Locate the cell with the specified text and output its [X, Y] center coordinate. 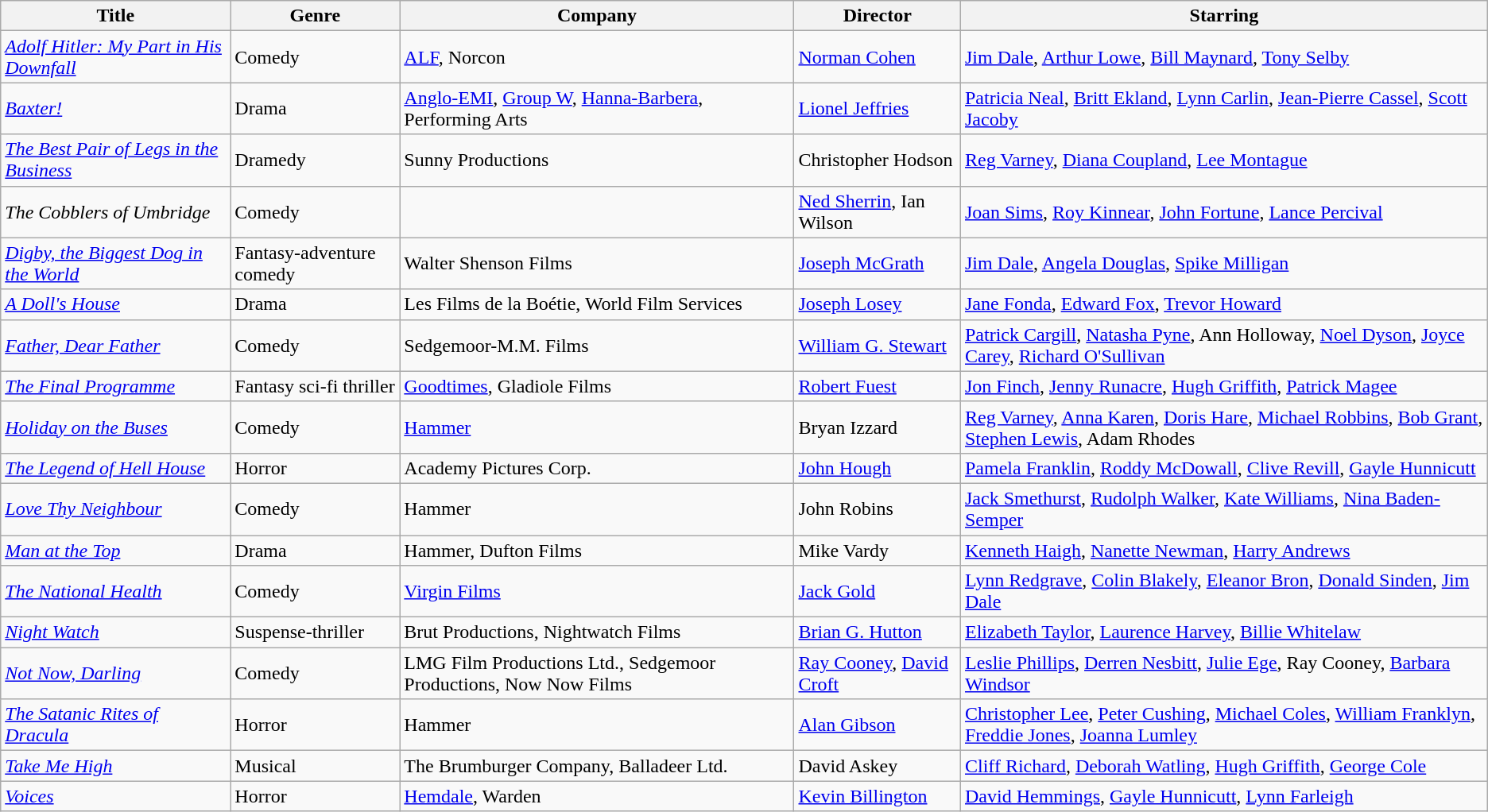
Kenneth Haigh, Nanette Newman, Harry Andrews [1224, 551]
Baxter! [116, 108]
Reg Varney, Diana Coupland, Lee Montague [1224, 160]
The Legend of Hell House [116, 468]
Love Thy Neighbour [116, 508]
Genre [315, 16]
Virgin Films [597, 591]
Musical [315, 766]
LMG Film Productions Ltd., Sedgemoor Productions, Now Now Films [597, 674]
Hammer, Dufton Films [597, 551]
Fantasy-adventure comedy [315, 264]
Norman Cohen [878, 57]
Goodtimes, Gladiole Films [597, 386]
Starring [1224, 16]
John Hough [878, 468]
Patricia Neal, Britt Ekland, Lynn Carlin, Jean-Pierre Cassel, Scott Jacoby [1224, 108]
A Doll's House [116, 304]
Jack Smethurst, Rudolph Walker, Kate Williams, Nina Baden-Semper [1224, 508]
Voices [116, 796]
Take Me High [116, 766]
Holiday on the Buses [116, 427]
Cliff Richard, Deborah Watling, Hugh Griffith, George Cole [1224, 766]
Sunny Productions [597, 160]
Ned Sherrin, Ian Wilson [878, 211]
Fantasy sci-fi thriller [315, 386]
Mike Vardy [878, 551]
William G. Stewart [878, 345]
Joan Sims, Roy Kinnear, John Fortune, Lance Percival [1224, 211]
The National Health [116, 591]
Joseph Losey [878, 304]
Digby, the Biggest Dog in the World [116, 264]
Lynn Redgrave, Colin Blakely, Eleanor Bron, Donald Sinden, Jim Dale [1224, 591]
Reg Varney, Anna Karen, Doris Hare, Michael Robbins, Bob Grant, Stephen Lewis, Adam Rhodes [1224, 427]
Elizabeth Taylor, Laurence Harvey, Billie Whitelaw [1224, 632]
Jane Fonda, Edward Fox, Trevor Howard [1224, 304]
Suspense-thriller [315, 632]
John Robins [878, 508]
The Best Pair of Legs in the Business [116, 160]
Kevin Billington [878, 796]
Father, Dear Father [116, 345]
Company [597, 16]
ALF, Norcon [597, 57]
Patrick Cargill, Natasha Pyne, Ann Holloway, Noel Dyson, Joyce Carey, Richard O'Sullivan [1224, 345]
Man at the Top [116, 551]
Academy Pictures Corp. [597, 468]
The Final Programme [116, 386]
Jon Finch, Jenny Runacre, Hugh Griffith, Patrick Magee [1224, 386]
Sedgemoor-M.M. Films [597, 345]
Lionel Jeffries [878, 108]
Pamela Franklin, Roddy McDowall, Clive Revill, Gayle Hunnicutt [1224, 468]
David Hemmings, Gayle Hunnicutt, Lynn Farleigh [1224, 796]
Bryan Izzard [878, 427]
Not Now, Darling [116, 674]
Jim Dale, Angela Douglas, Spike Milligan [1224, 264]
Christopher Lee, Peter Cushing, Michael Coles, William Franklyn, Freddie Jones, Joanna Lumley [1224, 725]
Hemdale, Warden [597, 796]
Les Films de la Boétie, World Film Services [597, 304]
Brut Productions, Nightwatch Films [597, 632]
Christopher Hodson [878, 160]
Ray Cooney, David Croft [878, 674]
Brian G. Hutton [878, 632]
David Askey [878, 766]
Adolf Hitler: My Part in His Downfall [116, 57]
Walter Shenson Films [597, 264]
The Satanic Rites of Dracula [116, 725]
Director [878, 16]
The Cobblers of Umbridge [116, 211]
Night Watch [116, 632]
Leslie Phillips, Derren Nesbitt, Julie Ege, Ray Cooney, Barbara Windsor [1224, 674]
Jim Dale, Arthur Lowe, Bill Maynard, Tony Selby [1224, 57]
Robert Fuest [878, 386]
Alan Gibson [878, 725]
Dramedy [315, 160]
Anglo-EMI, Group W, Hanna-Barbera, Performing Arts [597, 108]
Jack Gold [878, 591]
The Brumburger Company, Balladeer Ltd. [597, 766]
Title [116, 16]
Joseph McGrath [878, 264]
